Output the (x, y) coordinate of the center of the cell containing the given text.  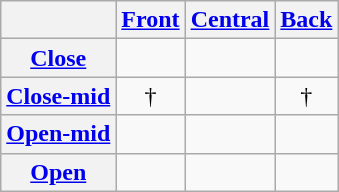
Back (306, 20)
Open-mid (58, 134)
Front (150, 20)
Close-mid (58, 96)
Close (58, 58)
Central (230, 20)
Open (58, 172)
